Pinpoint the cell where the given text exists, returning its [X, Y] midpoint coordinate. 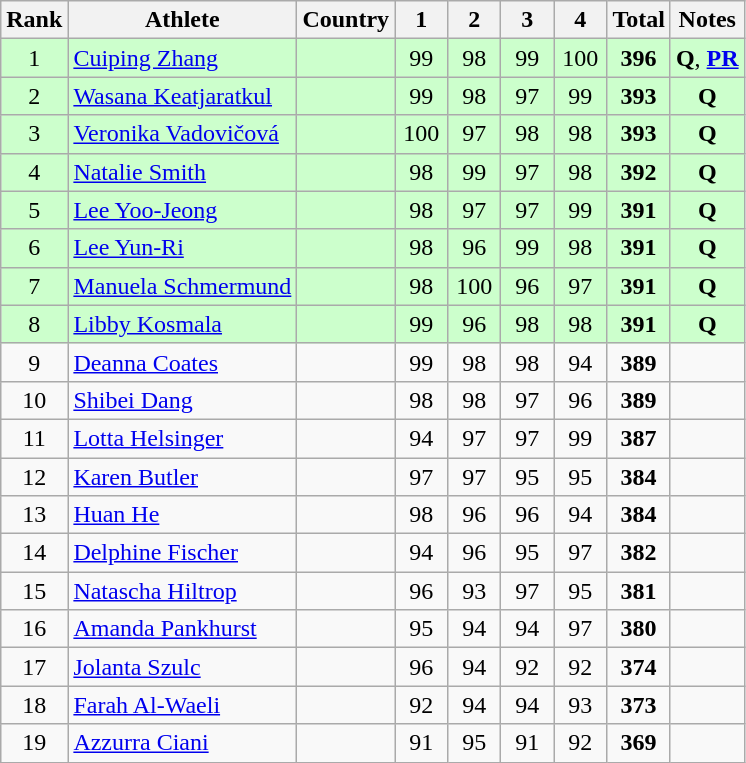
10 [34, 400]
374 [639, 667]
Natascha Hiltrop [182, 591]
12 [34, 477]
382 [639, 553]
380 [639, 629]
Lotta Helsinger [182, 438]
Jolanta Szulc [182, 667]
Karen Butler [182, 477]
14 [34, 553]
Athlete [182, 20]
Huan He [182, 515]
Veronika Vadovičová [182, 134]
Rank [34, 20]
Amanda Pankhurst [182, 629]
Libby Kosmala [182, 324]
Delphine Fischer [182, 553]
16 [34, 629]
Deanna Coates [182, 362]
11 [34, 438]
6 [34, 248]
Natalie Smith [182, 172]
5 [34, 210]
Notes [707, 20]
8 [34, 324]
Farah Al-Waeli [182, 705]
18 [34, 705]
13 [34, 515]
Country [346, 20]
Lee Yun-Ri [182, 248]
396 [639, 58]
Cuiping Zhang [182, 58]
392 [639, 172]
19 [34, 743]
381 [639, 591]
Lee Yoo-Jeong [182, 210]
Q, PR [707, 58]
7 [34, 286]
9 [34, 362]
Total [639, 20]
369 [639, 743]
387 [639, 438]
Azzurra Ciani [182, 743]
373 [639, 705]
15 [34, 591]
17 [34, 667]
Wasana Keatjaratkul [182, 96]
Manuela Schmermund [182, 286]
Shibei Dang [182, 400]
